Return [x, y] of the center of cell containing provided text 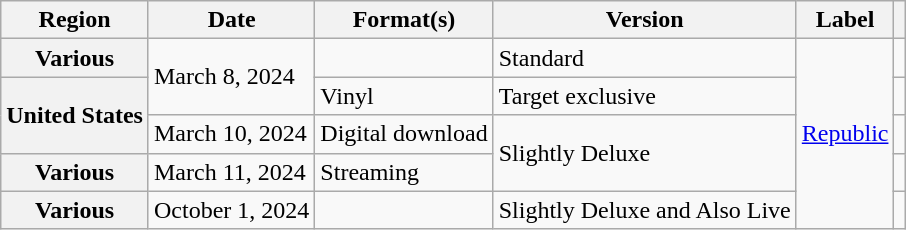
Version [644, 20]
Standard [644, 58]
Format(s) [404, 20]
March 8, 2024 [231, 77]
Region [75, 20]
Date [231, 20]
Label [845, 20]
March 10, 2024 [231, 134]
Digital download [404, 134]
Slightly Deluxe [644, 153]
Streaming [404, 172]
October 1, 2024 [231, 210]
Republic [845, 134]
Vinyl [404, 96]
Slightly Deluxe and Also Live [644, 210]
United States [75, 115]
March 11, 2024 [231, 172]
Target exclusive [644, 96]
